From the cell containing the given text, extract its center point as [x, y] coordinate. 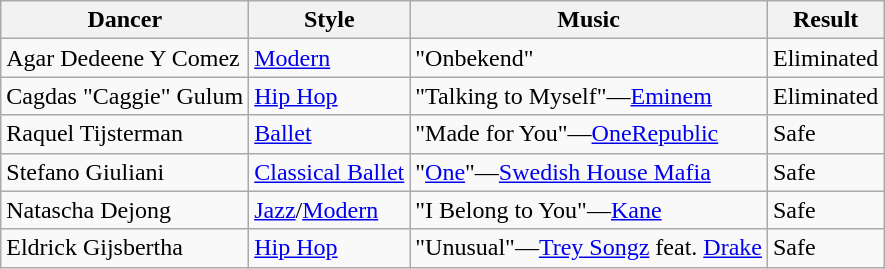
Result [825, 20]
Eldrick Gijsbertha [125, 248]
Classical Ballet [330, 172]
Stefano Giuliani [125, 172]
Style [330, 20]
"Unusual"—Trey Songz feat. Drake [589, 248]
Modern [330, 58]
Cagdas "Caggie" Gulum [125, 96]
"I Belong to You"—Kane [589, 210]
Agar Dedeene Y Comez [125, 58]
Natascha Dejong [125, 210]
Jazz/Modern [330, 210]
Music [589, 20]
Dancer [125, 20]
"Made for You"—OneRepublic [589, 134]
"Talking to Myself"—Eminem [589, 96]
Ballet [330, 134]
Raquel Tijsterman [125, 134]
"One"—Swedish House Mafia [589, 172]
"Onbekend" [589, 58]
